Detect which cell encompasses the target text, then output its (X, Y) center coordinate. 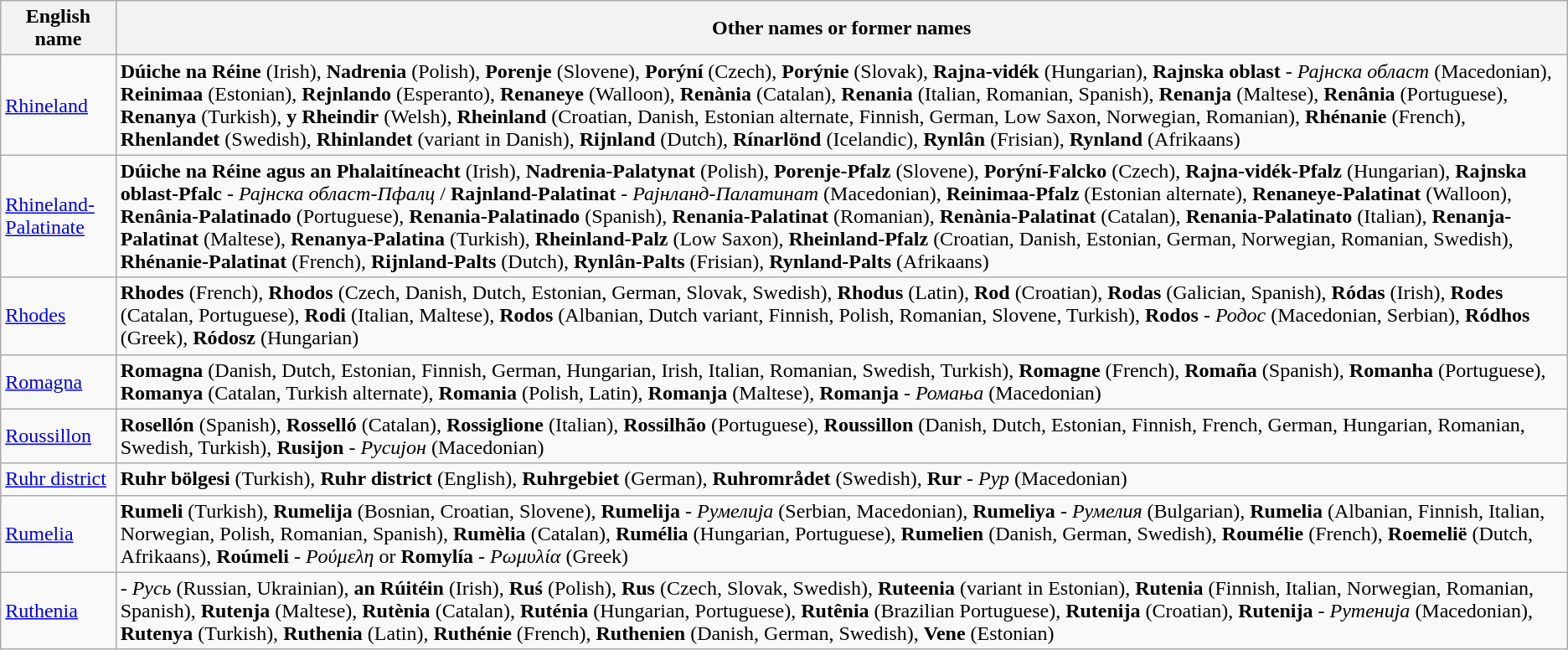
Rumelia (59, 534)
Other names or former names (841, 28)
Ruhr bölgesi (Turkish), Ruhr district (English), Ruhrgebiet (German), Ruhrområdet (Swedish), Rur - Рур (Macedonian) (841, 479)
Ruthenia (59, 611)
Rhineland-Palatinate (59, 216)
Rhineland (59, 106)
Roussillon (59, 436)
Romagna (59, 382)
Rhodes (59, 316)
English name (59, 28)
Ruhr district (59, 479)
